For the text-containing cell, return its midpoint in (x, y) coordinate format. 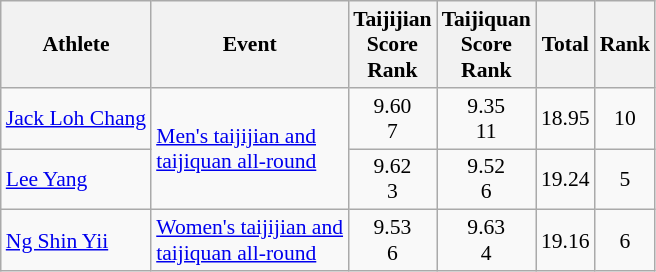
Rank (626, 44)
9.526 (486, 180)
Event (250, 44)
19.16 (566, 240)
Men's taijijian andtaijiquan all-round (250, 149)
Athlete (76, 44)
18.95 (566, 118)
9.536 (392, 240)
9.634 (486, 240)
Jack Loh Chang (76, 118)
6 (626, 240)
Lee Yang (76, 180)
TaijijianScoreRank (392, 44)
TaijiquanScoreRank (486, 44)
Ng Shin Yii (76, 240)
Women's taijijian andtaijiquan all-round (250, 240)
10 (626, 118)
5 (626, 180)
9.607 (392, 118)
9.623 (392, 180)
Total (566, 44)
19.24 (566, 180)
9.3511 (486, 118)
